Detect which cell encompasses the target text, then output its (X, Y) center coordinate. 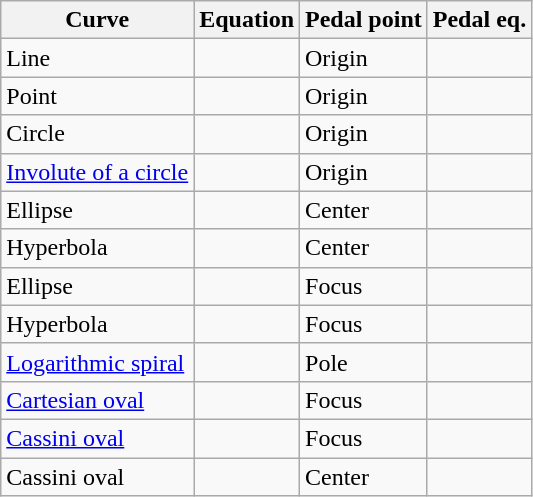
Curve (98, 20)
Cartesian oval (98, 400)
Logarithmic spiral (98, 362)
Point (98, 96)
Circle (98, 134)
Involute of a circle (98, 172)
Pedal point (364, 20)
Pole (364, 362)
Pedal eq. (479, 20)
Equation (247, 20)
Line (98, 58)
